Scan for the cell matching the given text and deliver its (x, y) coordinate at center. 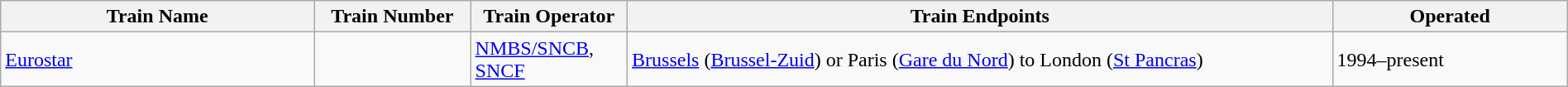
NMBS/SNCB, SNCF (549, 60)
Train Endpoints (981, 17)
1994–present (1450, 60)
Train Number (392, 17)
Train Operator (549, 17)
Eurostar (157, 60)
Operated (1450, 17)
Brussels (Brussel-Zuid) or Paris (Gare du Nord) to London (St Pancras) (981, 60)
Train Name (157, 17)
